For the text-containing cell, return its midpoint in [x, y] coordinate format. 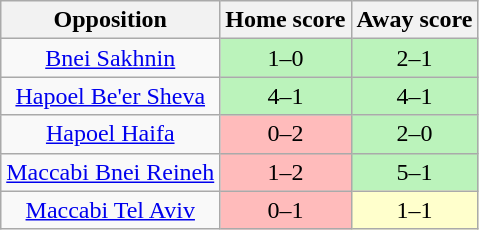
1–1 [414, 210]
Bnei Sakhnin [110, 58]
Hapoel Haifa [110, 134]
2–0 [414, 134]
Maccabi Bnei Reineh [110, 172]
0–1 [286, 210]
Away score [414, 20]
Hapoel Be'er Sheva [110, 96]
Opposition [110, 20]
1–0 [286, 58]
Home score [286, 20]
2–1 [414, 58]
5–1 [414, 172]
1–2 [286, 172]
Maccabi Tel Aviv [110, 210]
0–2 [286, 134]
